Determine the [x, y] coordinate at the center of the cell enclosing the given text.  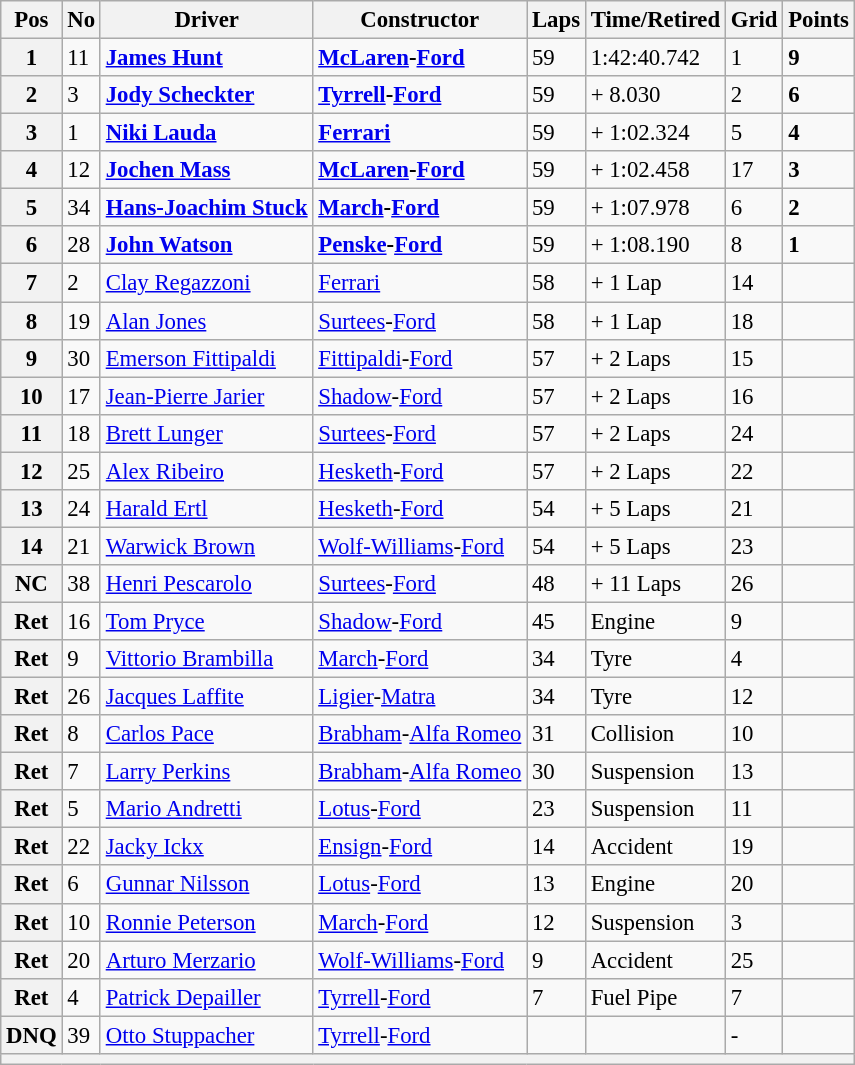
15 [754, 358]
Jacques Laffite [206, 697]
Patrick Depailler [206, 997]
Hans-Joachim Stuck [206, 208]
Jacky Ickx [206, 847]
Carlos Pace [206, 734]
Fittipaldi-Ford [420, 358]
Larry Perkins [206, 772]
48 [556, 584]
Penske-Ford [420, 245]
Niki Lauda [206, 133]
Points [818, 20]
+ 1:07.978 [655, 208]
Collision [655, 734]
Constructor [420, 20]
39 [81, 1035]
Arturo Merzario [206, 960]
Time/Retired [655, 20]
Ensign-Ford [420, 847]
Ronnie Peterson [206, 922]
Tom Pryce [206, 621]
Driver [206, 20]
+ 11 Laps [655, 584]
- [754, 1035]
Mario Andretti [206, 809]
Emerson Fittipaldi [206, 358]
Henri Pescarolo [206, 584]
+ 8.030 [655, 95]
Fuel Pipe [655, 997]
Grid [754, 20]
Jody Scheckter [206, 95]
Harald Ertl [206, 509]
Otto Stuppacher [206, 1035]
Alex Ribeiro [206, 471]
+ 1:08.190 [655, 245]
31 [556, 734]
Clay Regazzoni [206, 283]
Pos [32, 20]
Jochen Mass [206, 170]
1:42:40.742 [655, 58]
NC [32, 584]
John Watson [206, 245]
Brett Lunger [206, 433]
45 [556, 621]
+ 1:02.324 [655, 133]
+ 1:02.458 [655, 170]
Warwick Brown [206, 546]
Vittorio Brambilla [206, 659]
38 [81, 584]
No [81, 20]
Jean-Pierre Jarier [206, 396]
Ligier-Matra [420, 697]
James Hunt [206, 58]
28 [81, 245]
Alan Jones [206, 321]
Gunnar Nilsson [206, 885]
Laps [556, 20]
DNQ [32, 1035]
